Locate the cell with the specified text and output its [X, Y] center coordinate. 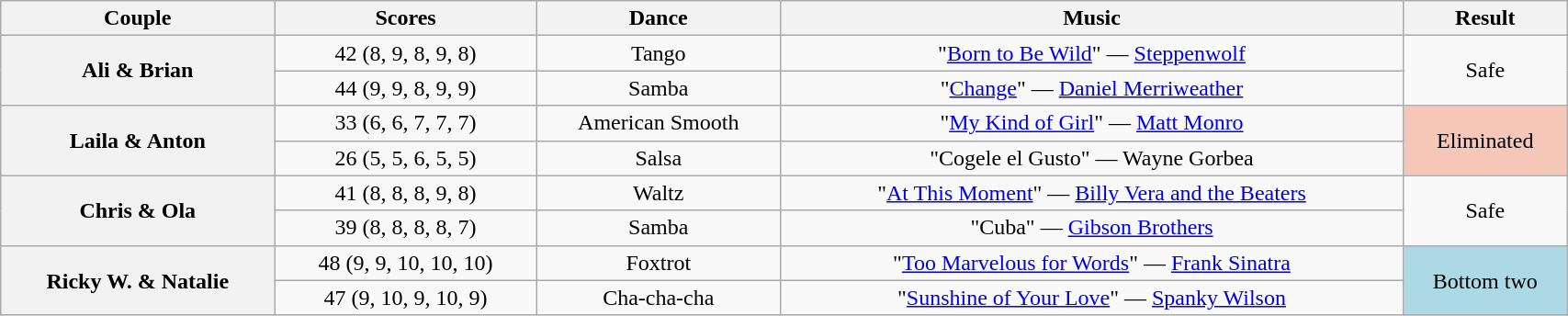
47 (9, 10, 9, 10, 9) [406, 298]
Waltz [658, 193]
42 (8, 9, 8, 9, 8) [406, 53]
"Change" — Daniel Merriweather [1091, 88]
Bottom two [1485, 280]
"My Kind of Girl" — Matt Monro [1091, 123]
Laila & Anton [138, 141]
Tango [658, 53]
"Born to Be Wild" — Steppenwolf [1091, 53]
Scores [406, 18]
33 (6, 6, 7, 7, 7) [406, 123]
Result [1485, 18]
Cha-cha-cha [658, 298]
"Cuba" — Gibson Brothers [1091, 228]
Ali & Brian [138, 71]
Salsa [658, 158]
44 (9, 9, 8, 9, 9) [406, 88]
48 (9, 9, 10, 10, 10) [406, 263]
Eliminated [1485, 141]
39 (8, 8, 8, 8, 7) [406, 228]
Ricky W. & Natalie [138, 280]
Dance [658, 18]
Chris & Ola [138, 210]
26 (5, 5, 6, 5, 5) [406, 158]
"Too Marvelous for Words" — Frank Sinatra [1091, 263]
"Cogele el Gusto" — Wayne Gorbea [1091, 158]
Couple [138, 18]
Music [1091, 18]
Foxtrot [658, 263]
American Smooth [658, 123]
"At This Moment" — Billy Vera and the Beaters [1091, 193]
"Sunshine of Your Love" — Spanky Wilson [1091, 298]
41 (8, 8, 8, 9, 8) [406, 193]
